Search for the cell housing the specified text and yield its [X, Y] center coordinate. 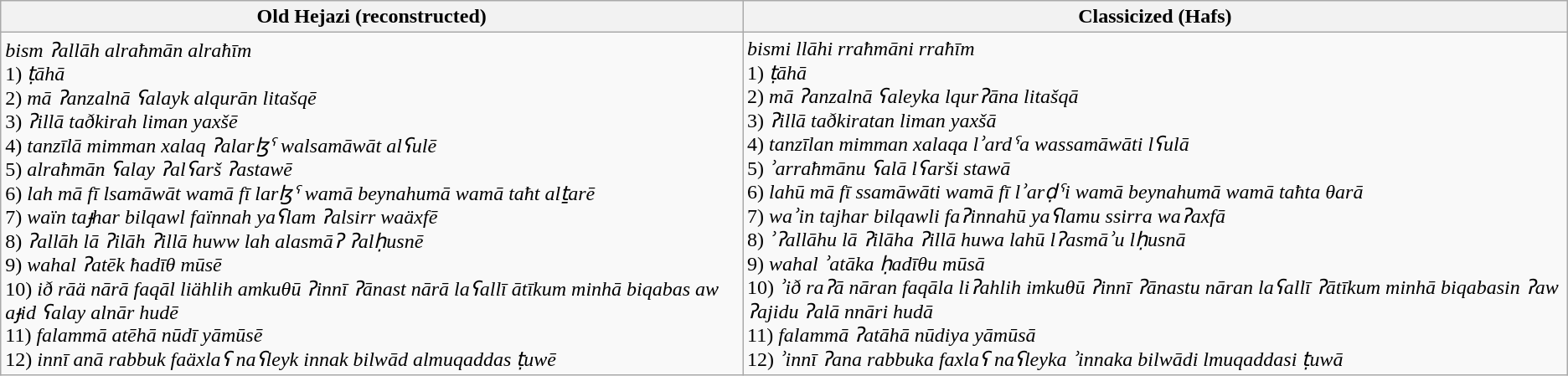
Classicized (Hafs) [1156, 17]
Old Hejazi (reconstructed) [372, 17]
